Return (x, y) of the center of cell containing provided text 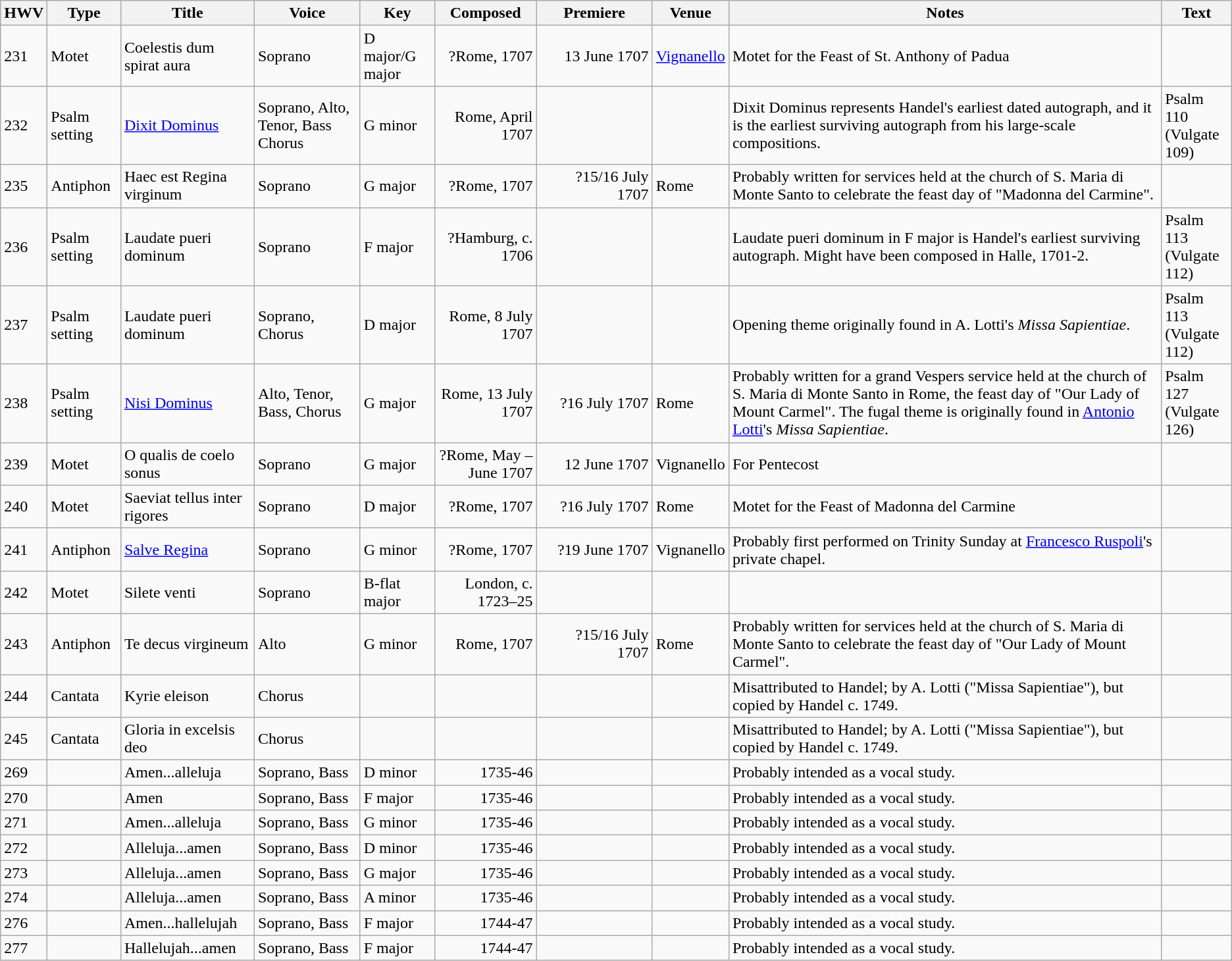
O qualis de coelo sonus (187, 463)
London, c. 1723–25 (486, 592)
240 (24, 507)
Haec est Regina virginum (187, 186)
276 (24, 923)
D major/G major (398, 56)
270 (24, 798)
Rome, 8 July 1707 (486, 325)
Composed (486, 13)
274 (24, 898)
Premiere (594, 13)
Gloria in excelsis deo (187, 739)
Motet for the Feast of St. Anthony of Padua (945, 56)
Psalm 127(Vulgate 126) (1196, 403)
Key (398, 13)
269 (24, 773)
Type (84, 13)
242 (24, 592)
Laudate pueri dominum in F major is Handel's earliest surviving autograph. Might have been composed in Halle, 1701-2. (945, 246)
Rome, 1707 (486, 644)
Silete venti (187, 592)
237 (24, 325)
Kyrie eleison (187, 695)
Alto, Tenor, Bass, Chorus (307, 403)
A minor (398, 898)
Amen...hallelujah (187, 923)
For Pentecost (945, 463)
277 (24, 948)
244 (24, 695)
?19 June 1707 (594, 549)
243 (24, 644)
Saeviat tellus inter rigores (187, 507)
12 June 1707 (594, 463)
272 (24, 848)
HWV (24, 13)
239 (24, 463)
Amen (187, 798)
Rome, April 1707 (486, 125)
Probably first performed on Trinity Sunday at Francesco Ruspoli's private chapel. (945, 549)
Probably written for services held at the church of S. Maria di Monte Santo to celebrate the feast day of "Madonna del Carmine". (945, 186)
245 (24, 739)
Alto (307, 644)
Probably written for services held at the church of S. Maria di Monte Santo to celebrate the feast day of "Our Lady of Mount Carmel". (945, 644)
Dixit Dominus (187, 125)
Nisi Dominus (187, 403)
232 (24, 125)
238 (24, 403)
Hallelujah...amen (187, 948)
273 (24, 873)
?Hamburg, c. 1706 (486, 246)
Opening theme originally found in A. Lotti's Missa Sapientiae. (945, 325)
Notes (945, 13)
Soprano, Chorus (307, 325)
236 (24, 246)
Text (1196, 13)
Coelestis dum spirat aura (187, 56)
Title (187, 13)
Voice (307, 13)
241 (24, 549)
271 (24, 823)
?Rome, May – June 1707 (486, 463)
Venue (690, 13)
231 (24, 56)
235 (24, 186)
Salve Regina (187, 549)
Dixit Dominus represents Handel's earliest dated autograph, and it is the earliest surviving autograph from his large-scale compositions. (945, 125)
Psalm 110(Vulgate 109) (1196, 125)
13 June 1707 (594, 56)
Te decus virgineum (187, 644)
B-flat major (398, 592)
Soprano, Alto, Tenor, Bass Chorus (307, 125)
Rome, 13 July 1707 (486, 403)
Motet for the Feast of Madonna del Carmine (945, 507)
